Pinpoint the cell where the given text exists, returning its (x, y) midpoint coordinate. 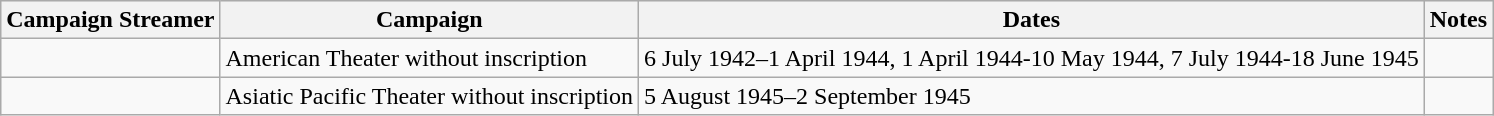
Notes (1458, 20)
Campaign Streamer (110, 20)
6 July 1942–1 April 1944, 1 April 1944-10 May 1944, 7 July 1944-18 June 1945 (1032, 58)
American Theater without inscription (430, 58)
Dates (1032, 20)
5 August 1945–2 September 1945 (1032, 96)
Asiatic Pacific Theater without inscription (430, 96)
Campaign (430, 20)
